Identify which cell holds the provided text, then report its [X, Y] central coordinate. 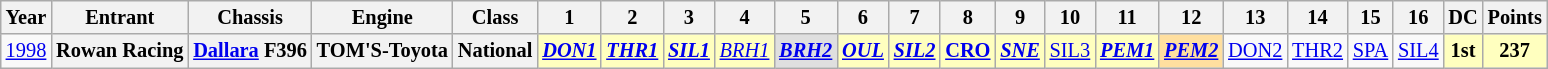
SIL1 [689, 51]
11 [1127, 17]
14 [1318, 17]
237 [1515, 51]
DC [1464, 17]
12 [1191, 17]
15 [1370, 17]
3 [689, 17]
Points [1515, 17]
13 [1255, 17]
CRO [968, 51]
1st [1464, 51]
Class [495, 17]
7 [915, 17]
Chassis [250, 17]
SNE [1020, 51]
DON1 [569, 51]
6 [863, 17]
BRH1 [745, 51]
SIL4 [1418, 51]
THR1 [632, 51]
Rowan Racing [120, 51]
1 [569, 17]
4 [745, 17]
9 [1020, 17]
10 [1070, 17]
Dallara F396 [250, 51]
Entrant [120, 17]
1998 [26, 51]
PEM2 [1191, 51]
BRH2 [806, 51]
Year [26, 17]
SIL3 [1070, 51]
PEM1 [1127, 51]
16 [1418, 17]
Engine [382, 17]
SPA [1370, 51]
OUL [863, 51]
2 [632, 17]
SIL2 [915, 51]
National [495, 51]
8 [968, 17]
DON2 [1255, 51]
THR2 [1318, 51]
5 [806, 17]
TOM'S-Toyota [382, 51]
